Scan for the cell matching the given text and deliver its (x, y) coordinate at center. 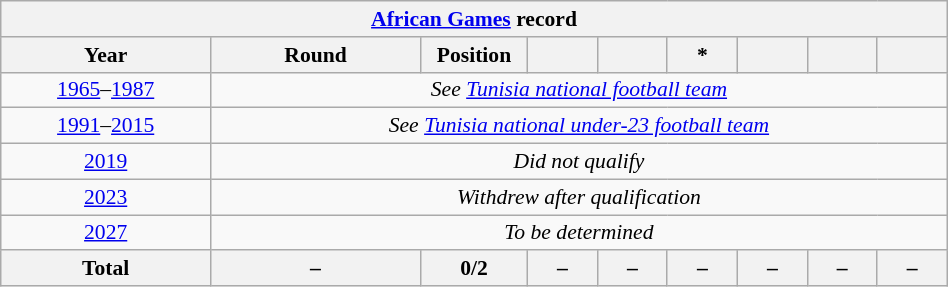
Withdrew after qualification (580, 197)
* (702, 55)
Total (106, 269)
To be determined (580, 233)
See Tunisia national football team (580, 90)
Round (316, 55)
1965–1987 (106, 90)
0/2 (474, 269)
1991–2015 (106, 126)
2023 (106, 197)
African Games record (474, 19)
See Tunisia national under-23 football team (580, 126)
Did not qualify (580, 162)
2027 (106, 233)
2019 (106, 162)
Position (474, 55)
Year (106, 55)
